Output the [x, y] coordinate of the center of the cell containing the given text.  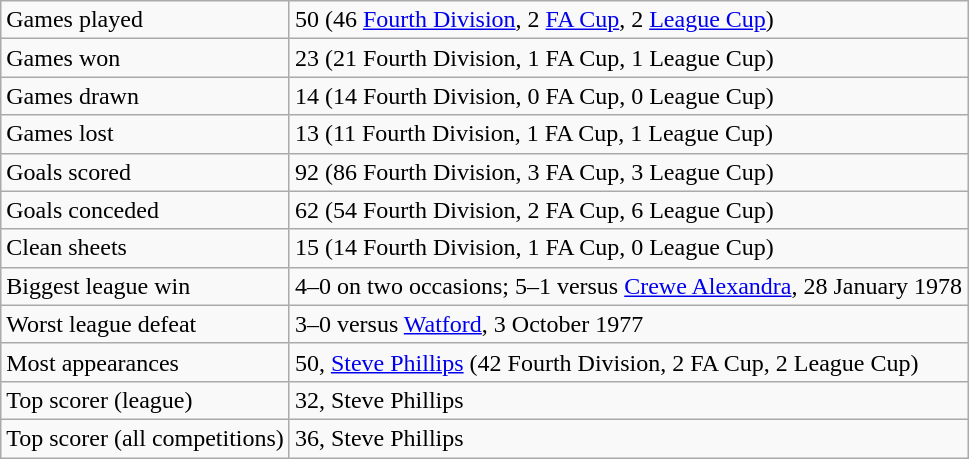
Games drawn [146, 96]
14 (14 Fourth Division, 0 FA Cup, 0 League Cup) [628, 96]
Most appearances [146, 362]
Worst league defeat [146, 324]
92 (86 Fourth Division, 3 FA Cup, 3 League Cup) [628, 172]
Games lost [146, 134]
13 (11 Fourth Division, 1 FA Cup, 1 League Cup) [628, 134]
Goals scored [146, 172]
50 (46 Fourth Division, 2 FA Cup, 2 League Cup) [628, 20]
36, Steve Phillips [628, 438]
15 (14 Fourth Division, 1 FA Cup, 0 League Cup) [628, 248]
Games played [146, 20]
4–0 on two occasions; 5–1 versus Crewe Alexandra, 28 January 1978 [628, 286]
Top scorer (all competitions) [146, 438]
62 (54 Fourth Division, 2 FA Cup, 6 League Cup) [628, 210]
23 (21 Fourth Division, 1 FA Cup, 1 League Cup) [628, 58]
Biggest league win [146, 286]
3–0 versus Watford, 3 October 1977 [628, 324]
Games won [146, 58]
Goals conceded [146, 210]
Clean sheets [146, 248]
50, Steve Phillips (42 Fourth Division, 2 FA Cup, 2 League Cup) [628, 362]
Top scorer (league) [146, 400]
32, Steve Phillips [628, 400]
